From the cell containing the given text, extract its center point as (X, Y) coordinate. 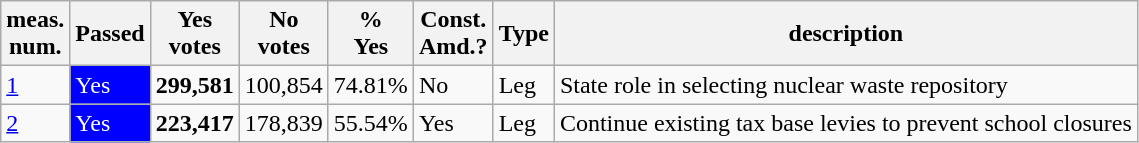
Continue existing tax base levies to prevent school closures (846, 123)
Novotes (284, 34)
description (846, 34)
%Yes (370, 34)
223,417 (194, 123)
No (453, 85)
55.54% (370, 123)
Type (524, 34)
Const.Amd.? (453, 34)
178,839 (284, 123)
Yesvotes (194, 34)
100,854 (284, 85)
meas.num. (36, 34)
2 (36, 123)
1 (36, 85)
Passed (110, 34)
299,581 (194, 85)
74.81% (370, 85)
State role in selecting nuclear waste repository (846, 85)
